Pinpoint the cell where the given text exists, returning its (x, y) midpoint coordinate. 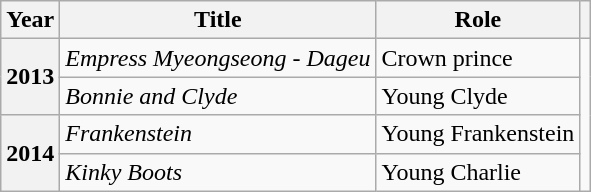
Frankenstein (218, 134)
2013 (30, 77)
Young Clyde (478, 96)
Year (30, 20)
Role (478, 20)
2014 (30, 153)
Kinky Boots (218, 172)
Young Frankenstein (478, 134)
Bonnie and Clyde (218, 96)
Crown prince (478, 58)
Title (218, 20)
Young Charlie (478, 172)
Empress Myeongseong - Dageu (218, 58)
